Identify which cell holds the provided text, then report its (x, y) central coordinate. 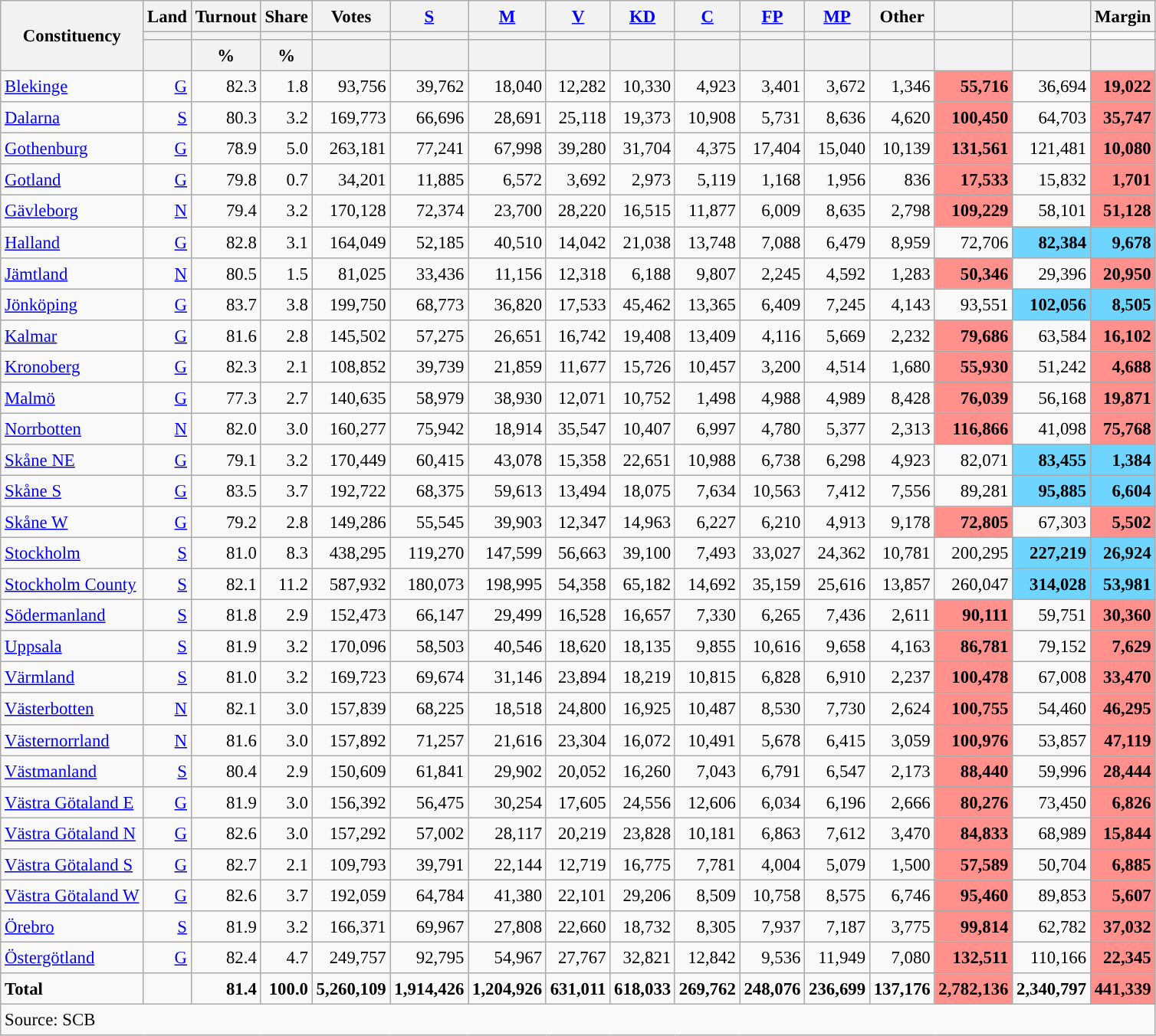
140,635 (351, 398)
KD (642, 17)
11,949 (837, 958)
Source: SCB (578, 1021)
50,704 (1052, 864)
29,206 (642, 895)
16,742 (578, 336)
3.8 (287, 305)
108,852 (351, 366)
7,330 (707, 616)
10,563 (773, 490)
13,409 (707, 336)
56,663 (578, 553)
6,196 (837, 802)
82.8 (225, 242)
10,457 (707, 366)
7,088 (773, 242)
116,866 (974, 429)
18,135 (642, 647)
4,163 (901, 647)
84,833 (974, 834)
8,305 (707, 927)
10,815 (707, 677)
16,072 (642, 740)
1,956 (837, 179)
137,176 (901, 988)
75,768 (1122, 429)
18,040 (507, 87)
160,277 (351, 429)
67,303 (1052, 523)
21,859 (507, 366)
4,688 (1122, 366)
16,528 (578, 616)
7,493 (707, 553)
8,959 (901, 242)
1,346 (901, 87)
10,487 (707, 710)
269,762 (707, 988)
314,028 (1052, 584)
20,052 (578, 771)
51,242 (1052, 366)
Dalarna (72, 118)
22,345 (1122, 958)
80.5 (225, 273)
6,738 (773, 460)
Land (167, 17)
83.5 (225, 490)
Share (287, 17)
11,877 (707, 211)
51,128 (1122, 211)
100,755 (974, 710)
11,885 (429, 179)
82.4 (225, 958)
34,201 (351, 179)
149,286 (351, 523)
5,079 (837, 864)
5,119 (707, 179)
3,059 (901, 740)
249,757 (351, 958)
79,686 (974, 336)
170,128 (351, 211)
29,396 (1052, 273)
52,185 (429, 242)
Värmland (72, 677)
33,470 (1122, 677)
10,080 (1122, 149)
64,703 (1052, 118)
10,752 (642, 398)
7,556 (901, 490)
4,004 (773, 864)
58,503 (429, 647)
7,187 (837, 927)
93,756 (351, 87)
5.0 (287, 149)
10,908 (707, 118)
6,997 (707, 429)
Constituency (72, 36)
836 (901, 179)
Norrbotten (72, 429)
81.8 (225, 616)
71,257 (429, 740)
3,470 (901, 834)
6,572 (507, 179)
192,059 (351, 895)
83,455 (1052, 460)
12,347 (578, 523)
57,589 (974, 864)
19,871 (1122, 398)
Jönköping (72, 305)
5,377 (837, 429)
18,914 (507, 429)
95,885 (1052, 490)
Västra Götaland E (72, 802)
19,373 (642, 118)
7,730 (837, 710)
119,270 (429, 553)
157,292 (351, 834)
17,605 (578, 802)
Örebro (72, 927)
11.2 (287, 584)
100,976 (974, 740)
54,460 (1052, 710)
40,510 (507, 242)
4,514 (837, 366)
15,358 (578, 460)
Skåne W (72, 523)
2,611 (901, 616)
31,146 (507, 677)
19,022 (1122, 87)
6,885 (1122, 864)
78.9 (225, 149)
2,232 (901, 336)
1,914,426 (429, 988)
1,283 (901, 273)
39,280 (578, 149)
39,739 (429, 366)
80.3 (225, 118)
8,575 (837, 895)
9,807 (707, 273)
69,967 (429, 927)
46,295 (1122, 710)
73,450 (1052, 802)
15,844 (1122, 834)
6,227 (707, 523)
10,491 (707, 740)
36,820 (507, 305)
260,047 (974, 584)
28,220 (578, 211)
10,330 (642, 87)
7,634 (707, 490)
4.7 (287, 958)
6,910 (837, 677)
63,584 (1052, 336)
12,719 (578, 864)
67,008 (1052, 677)
55,545 (429, 523)
13,857 (901, 584)
56,475 (429, 802)
54,358 (578, 584)
150,609 (351, 771)
80.4 (225, 771)
72,374 (429, 211)
MP (837, 17)
121,481 (1052, 149)
19,408 (642, 336)
Skåne S (72, 490)
100,450 (974, 118)
10,616 (773, 647)
28,117 (507, 834)
3,401 (773, 87)
59,751 (1052, 616)
60,415 (429, 460)
Västra Götaland W (72, 895)
Östergötland (72, 958)
Uppsala (72, 647)
16,925 (642, 710)
6,298 (837, 460)
69,674 (429, 677)
Turnout (225, 17)
72,706 (974, 242)
Stockholm (72, 553)
93,551 (974, 305)
23,894 (578, 677)
8,428 (901, 398)
77.3 (225, 398)
24,800 (578, 710)
6,826 (1122, 802)
18,620 (578, 647)
64,784 (429, 895)
37,032 (1122, 927)
82.0 (225, 429)
41,380 (507, 895)
58,979 (429, 398)
68,989 (1052, 834)
8,636 (837, 118)
102,056 (1052, 305)
89,853 (1052, 895)
24,556 (642, 802)
12,842 (707, 958)
169,773 (351, 118)
22,660 (578, 927)
4,620 (901, 118)
55,716 (974, 87)
Stockholm County (72, 584)
FP (773, 17)
22,651 (642, 460)
9,536 (773, 958)
56,168 (1052, 398)
1.8 (287, 87)
23,700 (507, 211)
Margin (1122, 17)
Södermanland (72, 616)
32,821 (642, 958)
7,781 (707, 864)
Halland (72, 242)
Gävleborg (72, 211)
39,762 (429, 87)
57,002 (429, 834)
6,746 (901, 895)
10,139 (901, 149)
5,731 (773, 118)
30,360 (1122, 616)
7,612 (837, 834)
75,942 (429, 429)
27,808 (507, 927)
53,857 (1052, 740)
2,624 (901, 710)
Kronoberg (72, 366)
41,098 (1052, 429)
Gothenburg (72, 149)
35,547 (578, 429)
10,988 (707, 460)
20,950 (1122, 273)
199,750 (351, 305)
7,412 (837, 490)
Skåne NE (72, 460)
1,500 (901, 864)
65,182 (642, 584)
618,033 (642, 988)
82.7 (225, 864)
441,339 (1122, 988)
6,791 (773, 771)
145,502 (351, 336)
7,080 (901, 958)
38,930 (507, 398)
36,694 (1052, 87)
79,152 (1052, 647)
76,039 (974, 398)
109,793 (351, 864)
15,040 (837, 149)
1,498 (707, 398)
40,546 (507, 647)
15,726 (642, 366)
6,210 (773, 523)
68,225 (429, 710)
11,156 (507, 273)
68,773 (429, 305)
28,691 (507, 118)
10,407 (642, 429)
39,791 (429, 864)
14,692 (707, 584)
16,102 (1122, 336)
18,732 (642, 927)
6,415 (837, 740)
17,404 (773, 149)
14,963 (642, 523)
28,444 (1122, 771)
4,143 (901, 305)
3,775 (901, 927)
8,635 (837, 211)
7,043 (707, 771)
Västra Götaland S (72, 864)
3,692 (578, 179)
7,245 (837, 305)
2,237 (901, 677)
27,767 (578, 958)
110,166 (1052, 958)
39,903 (507, 523)
9,678 (1122, 242)
192,722 (351, 490)
30,254 (507, 802)
227,219 (1052, 553)
170,096 (351, 647)
10,181 (707, 834)
11,677 (578, 366)
47,119 (1122, 740)
3,672 (837, 87)
2,973 (642, 179)
Malmö (72, 398)
16,515 (642, 211)
4,592 (837, 273)
0.7 (287, 179)
39,100 (642, 553)
61,841 (429, 771)
66,696 (429, 118)
Västmanland (72, 771)
438,295 (351, 553)
21,038 (642, 242)
26,924 (1122, 553)
7,629 (1122, 647)
18,219 (642, 677)
35,747 (1122, 118)
25,616 (837, 584)
Kalmar (72, 336)
6,188 (642, 273)
8,530 (773, 710)
13,494 (578, 490)
67,998 (507, 149)
18,518 (507, 710)
6,828 (773, 677)
15,832 (1052, 179)
9,855 (707, 647)
29,499 (507, 616)
21,616 (507, 740)
1,384 (1122, 460)
81.4 (225, 988)
8.3 (287, 553)
79.2 (225, 523)
7,436 (837, 616)
79.8 (225, 179)
12,282 (578, 87)
88,440 (974, 771)
57,275 (429, 336)
100,478 (974, 677)
77,241 (429, 149)
5,502 (1122, 523)
79.1 (225, 460)
66,147 (429, 616)
Blekinge (72, 87)
C (707, 17)
4,116 (773, 336)
164,049 (351, 242)
200,295 (974, 553)
3.1 (287, 242)
95,460 (974, 895)
180,073 (429, 584)
25,118 (578, 118)
5,607 (1122, 895)
1,204,926 (507, 988)
6,009 (773, 211)
99,814 (974, 927)
59,613 (507, 490)
109,229 (974, 211)
9,178 (901, 523)
8,509 (707, 895)
35,159 (773, 584)
4,913 (837, 523)
170,449 (351, 460)
2,666 (901, 802)
132,511 (974, 958)
12,606 (707, 802)
10,781 (901, 553)
631,011 (578, 988)
58,101 (1052, 211)
4,375 (707, 149)
166,371 (351, 927)
86,781 (974, 647)
26,651 (507, 336)
29,902 (507, 771)
68,375 (429, 490)
43,078 (507, 460)
53,981 (1122, 584)
587,932 (351, 584)
169,723 (351, 677)
2,782,136 (974, 988)
3,200 (773, 366)
8,505 (1122, 305)
4,988 (773, 398)
5,669 (837, 336)
147,599 (507, 553)
72,805 (974, 523)
14,042 (578, 242)
23,304 (578, 740)
89,281 (974, 490)
2.7 (287, 398)
Other (901, 17)
2,245 (773, 273)
7,937 (773, 927)
54,967 (507, 958)
6,547 (837, 771)
22,144 (507, 864)
5,678 (773, 740)
33,436 (429, 273)
9,658 (837, 647)
31,704 (642, 149)
263,181 (351, 149)
62,782 (1052, 927)
16,657 (642, 616)
100.0 (287, 988)
Västerbotten (72, 710)
33,027 (773, 553)
Votes (351, 17)
157,892 (351, 740)
156,392 (351, 802)
5,260,109 (351, 988)
79.4 (225, 211)
23,828 (642, 834)
20,219 (578, 834)
90,111 (974, 616)
4,780 (773, 429)
Gotland (72, 179)
6,034 (773, 802)
M (507, 17)
2,340,797 (1052, 988)
2,173 (901, 771)
92,795 (429, 958)
80,276 (974, 802)
12,318 (578, 273)
131,561 (974, 149)
24,362 (837, 553)
81,025 (351, 273)
6,409 (773, 305)
10,758 (773, 895)
6,265 (773, 616)
157,839 (351, 710)
2,798 (901, 211)
4,989 (837, 398)
152,473 (351, 616)
16,775 (642, 864)
6,604 (1122, 490)
12,071 (578, 398)
83.7 (225, 305)
236,699 (837, 988)
6,863 (773, 834)
1,168 (773, 179)
13,365 (707, 305)
1,680 (901, 366)
6,479 (837, 242)
22,101 (578, 895)
13,748 (707, 242)
Jämtland (72, 273)
Västernorrland (72, 740)
Total (72, 988)
50,346 (974, 273)
82,071 (974, 460)
248,076 (773, 988)
59,996 (1052, 771)
198,995 (507, 584)
82,384 (1052, 242)
V (578, 17)
16,260 (642, 771)
1.5 (287, 273)
Västra Götaland N (72, 834)
2,313 (901, 429)
45,462 (642, 305)
1,701 (1122, 179)
55,930 (974, 366)
18,075 (642, 490)
